Search for the cell housing the specified text and yield its [X, Y] center coordinate. 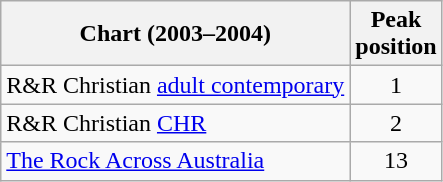
R&R Christian adult contemporary [176, 85]
13 [396, 161]
The Rock Across Australia [176, 161]
2 [396, 123]
1 [396, 85]
Chart (2003–2004) [176, 34]
R&R Christian CHR [176, 123]
Peakposition [396, 34]
